Pinpoint the cell where the given text exists, returning its (x, y) midpoint coordinate. 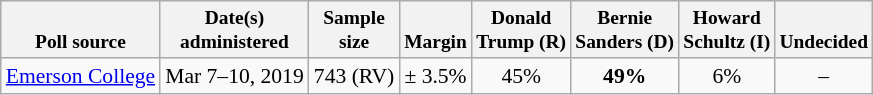
BernieSanders (D) (625, 30)
Emerson College (80, 76)
Mar 7–10, 2019 (234, 76)
6% (727, 76)
743 (RV) (354, 76)
– (824, 76)
45% (522, 76)
49% (625, 76)
DonaldTrump (R) (522, 30)
Date(s)administered (234, 30)
± 3.5% (435, 76)
Undecided (824, 30)
Samplesize (354, 30)
Poll source (80, 30)
Margin (435, 30)
HowardSchultz (I) (727, 30)
